Search for the cell housing the specified text and yield its [x, y] center coordinate. 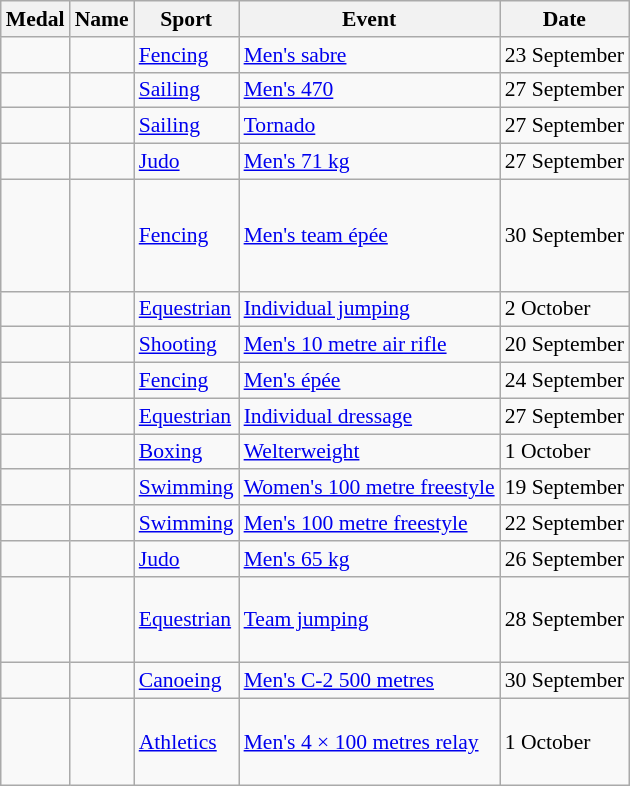
Men's team épée [370, 235]
Men's 470 [370, 90]
20 September [564, 345]
28 September [564, 620]
Canoeing [186, 681]
Sport [186, 19]
Men's 65 kg [370, 559]
22 September [564, 523]
Shooting [186, 345]
Name [102, 19]
Individual jumping [370, 309]
Athletics [186, 742]
Welterweight [370, 452]
Event [370, 19]
Women's 100 metre freestyle [370, 488]
Date [564, 19]
Men's C-2 500 metres [370, 681]
Men's 100 metre freestyle [370, 523]
Tornado [370, 126]
Boxing [186, 452]
24 September [564, 381]
23 September [564, 55]
19 September [564, 488]
Men's 71 kg [370, 162]
26 September [564, 559]
Men's 4 × 100 metres relay [370, 742]
Medal [36, 19]
Individual dressage [370, 416]
2 October [564, 309]
Men's sabre [370, 55]
Men's 10 metre air rifle [370, 345]
Team jumping [370, 620]
Men's épée [370, 381]
